Output the [x, y] coordinate of the center of the cell containing the given text.  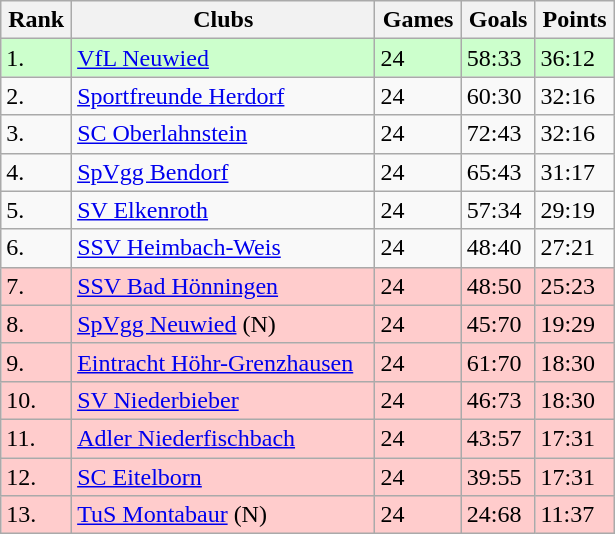
1. [36, 58]
Games [418, 20]
4. [36, 172]
VfL Neuwied [224, 58]
39:55 [498, 477]
6. [36, 248]
Rank [36, 20]
29:19 [574, 210]
60:30 [498, 96]
5. [36, 210]
SSV Bad Hönningen [224, 286]
Adler Niederfischbach [224, 438]
25:23 [574, 286]
46:73 [498, 400]
13. [36, 515]
SpVgg Neuwied (N) [224, 324]
57:34 [498, 210]
72:43 [498, 134]
61:70 [498, 362]
48:50 [498, 286]
9. [36, 362]
58:33 [498, 58]
TuS Montabaur (N) [224, 515]
10. [36, 400]
Points [574, 20]
3. [36, 134]
2. [36, 96]
8. [36, 324]
SC Oberlahnstein [224, 134]
65:43 [498, 172]
12. [36, 477]
SV Elkenroth [224, 210]
27:21 [574, 248]
11. [36, 438]
43:57 [498, 438]
SpVgg Bendorf [224, 172]
45:70 [498, 324]
Sportfreunde Herdorf [224, 96]
SV Niederbieber [224, 400]
31:17 [574, 172]
36:12 [574, 58]
24:68 [498, 515]
7. [36, 286]
11:37 [574, 515]
Eintracht Höhr-Grenzhausen [224, 362]
Clubs [224, 20]
48:40 [498, 248]
Goals [498, 20]
19:29 [574, 324]
SSV Heimbach-Weis [224, 248]
SC Eitelborn [224, 477]
